Identify which cell holds the provided text, then report its (X, Y) central coordinate. 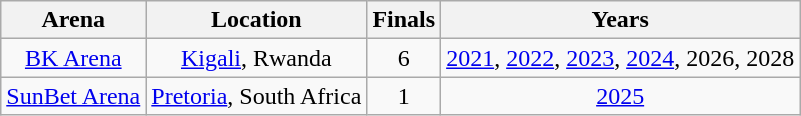
Pretoria, South Africa (256, 96)
Finals (404, 20)
Arena (74, 20)
6 (404, 58)
Kigali, Rwanda (256, 58)
Years (620, 20)
1 (404, 96)
SunBet Arena (74, 96)
2025 (620, 96)
BK Arena (74, 58)
2021, 2022, 2023, 2024, 2026, 2028 (620, 58)
Location (256, 20)
